Extract the [X, Y] coordinate from the center of the cell holding the provided text.  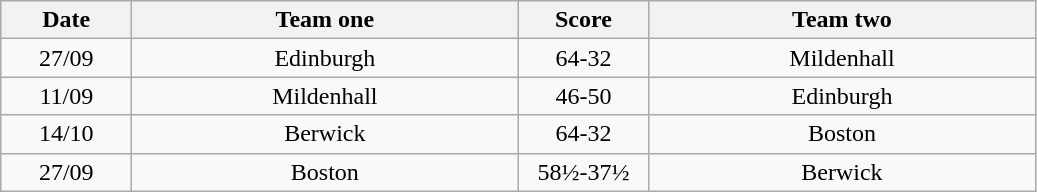
Date [66, 20]
Score [584, 20]
Team one [325, 20]
11/09 [66, 96]
Team two [842, 20]
14/10 [66, 134]
46-50 [584, 96]
58½-37½ [584, 172]
